From the cell containing the given text, extract its center point as (X, Y) coordinate. 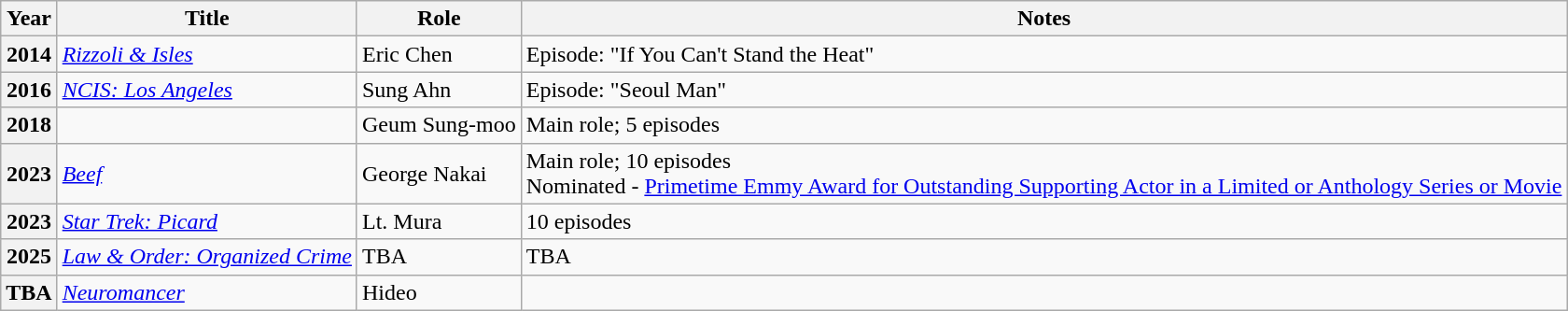
Hideo (439, 292)
Neuromancer (207, 292)
Lt. Mura (439, 221)
Episode: "Seoul Man" (1043, 90)
Main role; 5 episodes (1043, 125)
Star Trek: Picard (207, 221)
NCIS: Los Angeles (207, 90)
Geum Sung-moo (439, 125)
Title (207, 19)
2016 (29, 90)
Notes (1043, 19)
Role (439, 19)
Beef (207, 174)
Eric Chen (439, 54)
10 episodes (1043, 221)
Law & Order: Organized Crime (207, 257)
2018 (29, 125)
Sung Ahn (439, 90)
Episode: "If You Can't Stand the Heat" (1043, 54)
George Nakai (439, 174)
2025 (29, 257)
Rizzoli & Isles (207, 54)
2014 (29, 54)
Year (29, 19)
Main role; 10 episodes Nominated - Primetime Emmy Award for Outstanding Supporting Actor in a Limited or Anthology Series or Movie (1043, 174)
